Scan for the cell matching the given text and deliver its [X, Y] coordinate at center. 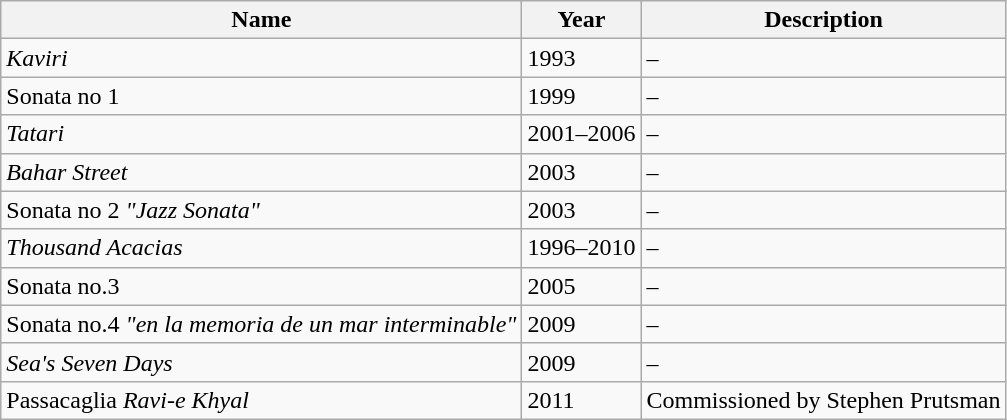
Sea's Seven Days [262, 362]
1993 [582, 58]
2011 [582, 400]
Passacaglia Ravi-e Khyal [262, 400]
1999 [582, 96]
2001–2006 [582, 134]
Commissioned by Stephen Prutsman [824, 400]
Year [582, 20]
Sonata no.4 "en la memoria de un mar interminable" [262, 324]
1996–2010 [582, 248]
Sonata no 2 "Jazz Sonata" [262, 210]
Sonata no 1 [262, 96]
Tatari [262, 134]
Sonata no.3 [262, 286]
2005 [582, 286]
Description [824, 20]
Thousand Acacias [262, 248]
Bahar Street [262, 172]
Kaviri [262, 58]
Name [262, 20]
